Find where the given text appears and provide that cell's center as (X, Y) coordinate. 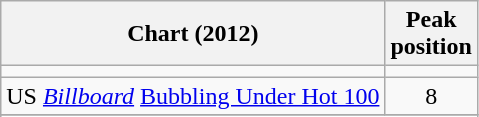
8 (431, 96)
Peakposition (431, 34)
US Billboard Bubbling Under Hot 100 (193, 96)
Chart (2012) (193, 34)
